Locate the cell with the specified text and output its (x, y) center coordinate. 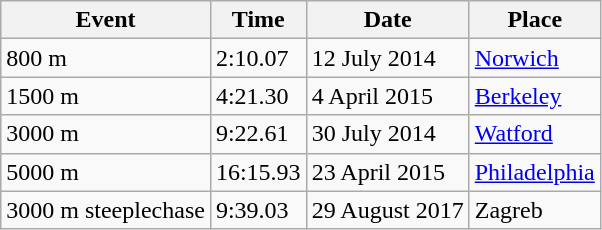
Watford (534, 134)
3000 m (106, 134)
Philadelphia (534, 172)
4:21.30 (258, 96)
30 July 2014 (388, 134)
2:10.07 (258, 58)
5000 m (106, 172)
Zagreb (534, 210)
12 July 2014 (388, 58)
800 m (106, 58)
29 August 2017 (388, 210)
Norwich (534, 58)
Event (106, 20)
23 April 2015 (388, 172)
9:39.03 (258, 210)
4 April 2015 (388, 96)
Time (258, 20)
Berkeley (534, 96)
Date (388, 20)
Place (534, 20)
1500 m (106, 96)
3000 m steeplechase (106, 210)
9:22.61 (258, 134)
16:15.93 (258, 172)
